Find where the given text appears and provide that cell's center as [x, y] coordinate. 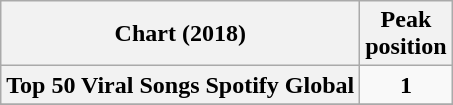
Chart (2018) [180, 34]
Peakposition [406, 34]
1 [406, 85]
Top 50 Viral Songs Spotify Global [180, 85]
